Detect which cell encompasses the target text, then output its [x, y] center coordinate. 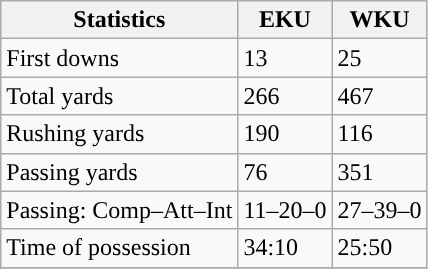
27–39–0 [380, 210]
25:50 [380, 248]
WKU [380, 20]
351 [380, 172]
116 [380, 134]
13 [285, 58]
Time of possession [120, 248]
190 [285, 134]
Passing: Comp–Att–Int [120, 210]
25 [380, 58]
76 [285, 172]
Total yards [120, 96]
Statistics [120, 20]
First downs [120, 58]
EKU [285, 20]
266 [285, 96]
Passing yards [120, 172]
467 [380, 96]
11–20–0 [285, 210]
34:10 [285, 248]
Rushing yards [120, 134]
